From the cell containing the given text, extract its center point as [x, y] coordinate. 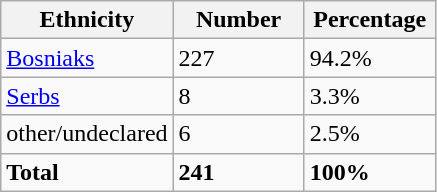
8 [238, 96]
241 [238, 172]
2.5% [370, 134]
Percentage [370, 20]
Total [87, 172]
94.2% [370, 58]
Serbs [87, 96]
227 [238, 58]
100% [370, 172]
6 [238, 134]
3.3% [370, 96]
Bosniaks [87, 58]
Ethnicity [87, 20]
other/undeclared [87, 134]
Number [238, 20]
